Identify which cell holds the provided text, then report its [X, Y] central coordinate. 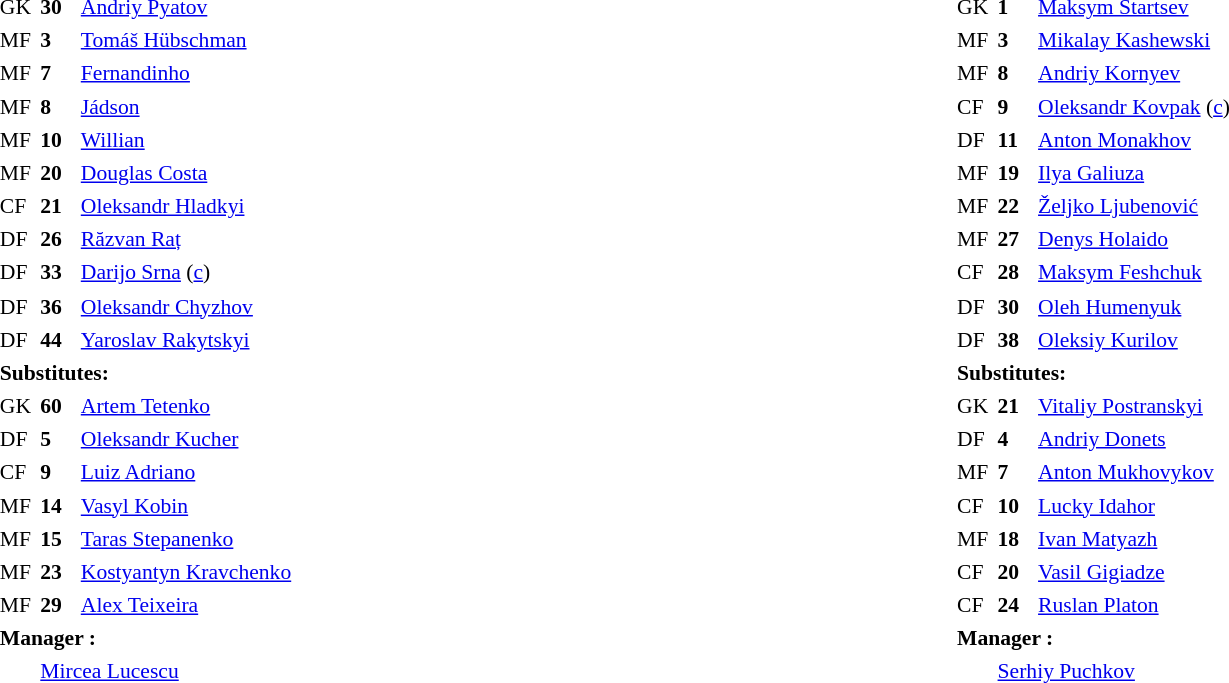
Yaroslav Rakytskyi [186, 339]
26 [59, 239]
Răzvan Raț [186, 239]
23 [59, 571]
Jádson [186, 106]
Taras Stepanenko [186, 538]
36 [59, 305]
5 [59, 438]
Manager : [150, 638]
28 [1017, 272]
22 [1017, 206]
Willian [186, 139]
Kostyantyn Kravchenko [186, 571]
11 [1017, 139]
Fernandinho [186, 73]
33 [59, 272]
27 [1017, 239]
Darijo Srna (c) [186, 272]
Alex Teixeira [186, 604]
24 [1017, 604]
19 [1017, 172]
15 [59, 538]
Artem Tetenko [186, 405]
Oleksandr Hladkyi [186, 206]
29 [59, 604]
Luiz Adriano [186, 472]
Vasyl Kobin [186, 505]
38 [1017, 339]
4 [1017, 438]
Oleksandr Chyzhov [186, 305]
60 [59, 405]
Douglas Costa [186, 172]
Substitutes: [147, 372]
Tomáš Hübschman [186, 39]
Oleksandr Kucher [186, 438]
44 [59, 339]
18 [1017, 538]
30 [1017, 305]
14 [59, 505]
